Return [X, Y] of the center of cell containing provided text 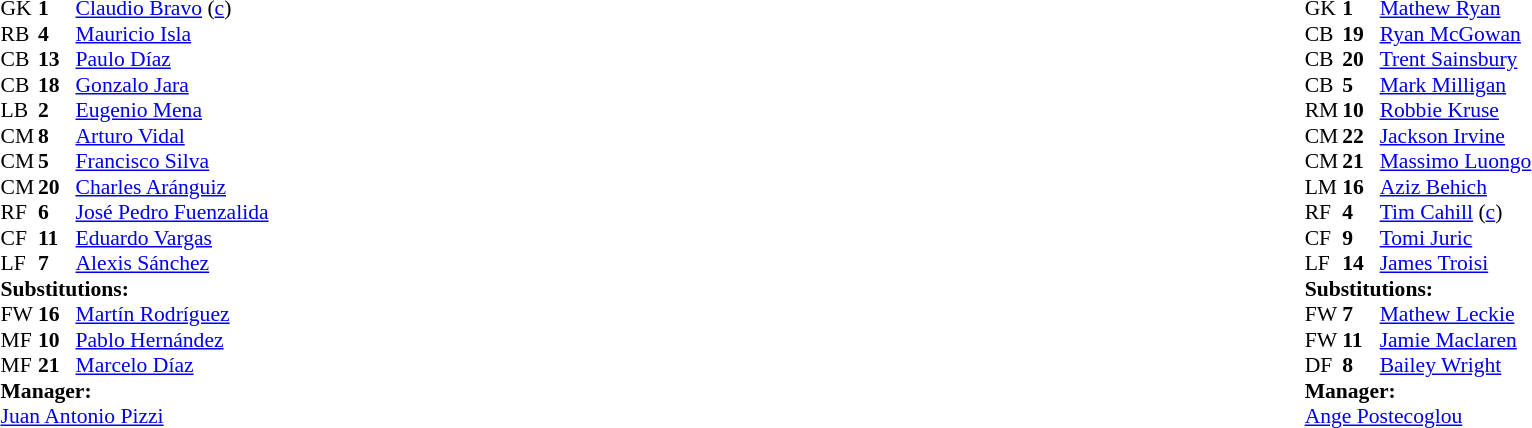
José Pedro Fuenzalida [172, 213]
Francisco Silva [172, 161]
Jamie Maclaren [1456, 340]
6 [57, 213]
Eugenio Mena [172, 111]
18 [57, 85]
RB [19, 34]
Aziz Behich [1456, 187]
9 [1361, 238]
Jackson Irvine [1456, 136]
LM [1324, 187]
Mark Milligan [1456, 85]
Charles Aránguiz [172, 187]
Massimo Luongo [1456, 161]
Arturo Vidal [172, 136]
Tim Cahill (c) [1456, 213]
Martín Rodríguez [172, 315]
Eduardo Vargas [172, 238]
LB [19, 111]
Mathew Leckie [1456, 315]
22 [1361, 136]
Pablo Hernández [172, 340]
Ryan McGowan [1456, 34]
Trent Sainsbury [1456, 59]
Marcelo Díaz [172, 365]
2 [57, 111]
Paulo Díaz [172, 59]
Tomi Juric [1456, 238]
Robbie Kruse [1456, 111]
13 [57, 59]
19 [1361, 34]
14 [1361, 263]
Bailey Wright [1456, 365]
Mauricio Isla [172, 34]
Alexis Sánchez [172, 263]
RM [1324, 111]
Gonzalo Jara [172, 85]
James Troisi [1456, 263]
DF [1324, 365]
